Return the (x, y) coordinate for the center point of the cell that contains the specified text.  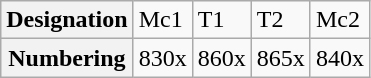
840x (340, 58)
860x (222, 58)
830x (162, 58)
T1 (222, 20)
Designation (67, 20)
T2 (280, 20)
Numbering (67, 58)
Mc1 (162, 20)
Mc2 (340, 20)
865x (280, 58)
